Search for the cell housing the specified text and yield its (x, y) center coordinate. 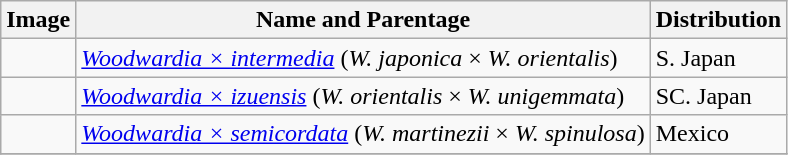
Distribution (718, 20)
SC. Japan (718, 96)
Woodwardia × intermedia (W. japonica × W. orientalis) (363, 58)
Woodwardia × izuensis (W. orientalis × W. unigemmata) (363, 96)
Image (38, 20)
S. Japan (718, 58)
Mexico (718, 134)
Name and Parentage (363, 20)
Woodwardia × semicordata (W. martinezii × W. spinulosa) (363, 134)
